Scan for the cell matching the given text and deliver its (X, Y) coordinate at center. 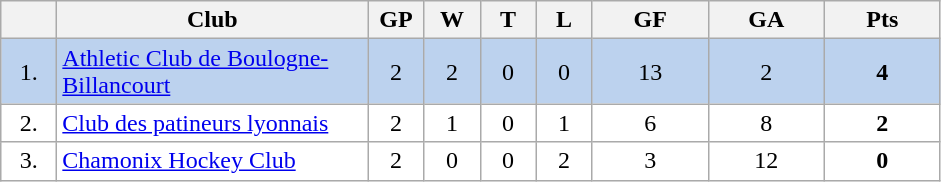
Pts (882, 20)
8 (766, 123)
12 (766, 161)
Club des patineurs lyonnais (212, 123)
GF (650, 20)
GA (766, 20)
1. (29, 72)
T (508, 20)
L (564, 20)
W (452, 20)
3. (29, 161)
Club (212, 20)
GP (396, 20)
Chamonix Hockey Club (212, 161)
Athletic Club de Boulogne-Billancourt (212, 72)
13 (650, 72)
2. (29, 123)
3 (650, 161)
4 (882, 72)
6 (650, 123)
